Output the [x, y] coordinate of the center of the cell containing the given text.  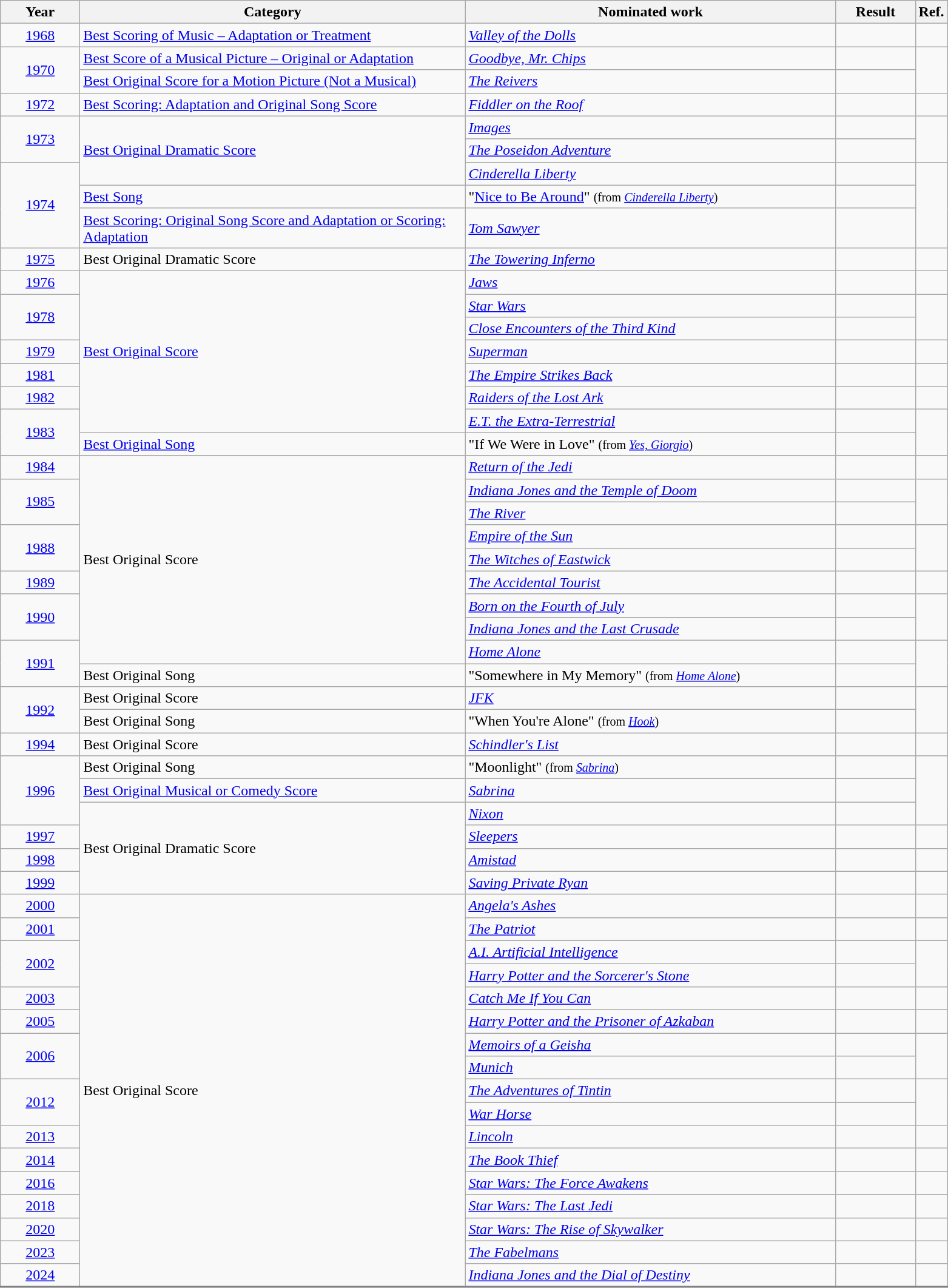
Superman [650, 352]
Lincoln [650, 1137]
2014 [40, 1160]
1997 [40, 837]
The Fabelmans [650, 1252]
Images [650, 127]
Indiana Jones and the Temple of Doom [650, 490]
1972 [40, 104]
Star Wars [650, 305]
2024 [40, 1275]
2012 [40, 1102]
Saving Private Ryan [650, 883]
2001 [40, 929]
2016 [40, 1183]
Category [273, 12]
1978 [40, 317]
"If We Were in Love" (from Yes, Giorgio) [650, 444]
The Book Thief [650, 1160]
The Empire Strikes Back [650, 375]
1999 [40, 883]
Best Scoring: Adaptation and Original Song Score [273, 104]
JFK [650, 698]
1996 [40, 791]
Catch Me If You Can [650, 998]
Sabrina [650, 791]
Goodbye, Mr. Chips [650, 58]
2020 [40, 1229]
Raiders of the Lost Ark [650, 398]
Fiddler on the Roof [650, 104]
Munich [650, 1068]
Best Original Musical or Comedy Score [273, 791]
1968 [40, 35]
2000 [40, 906]
Best Score of a Musical Picture – Original or Adaptation [273, 58]
1975 [40, 259]
"Moonlight" (from Sabrina) [650, 767]
War Horse [650, 1114]
Indiana Jones and the Last Crusade [650, 629]
1990 [40, 617]
1974 [40, 205]
Jaws [650, 282]
1982 [40, 398]
Best Scoring of Music – Adaptation or Treatment [273, 35]
Close Encounters of the Third Kind [650, 329]
Best Scoring: Original Song Score and Adaptation or Scoring: Adaptation [273, 228]
The Accidental Tourist [650, 582]
Ref. [932, 12]
Sleepers [650, 837]
The Patriot [650, 929]
1970 [40, 70]
1983 [40, 433]
The Towering Inferno [650, 259]
2006 [40, 1056]
2013 [40, 1137]
A.I. Artificial Intelligence [650, 952]
1994 [40, 744]
The Poseidon Adventure [650, 150]
"Somewhere in My Memory" (from Home Alone) [650, 675]
1992 [40, 710]
Return of the Jedi [650, 467]
1976 [40, 282]
"When You're Alone" (from Hook) [650, 721]
Star Wars: The Force Awakens [650, 1183]
Harry Potter and the Prisoner of Azkaban [650, 1021]
Result [876, 12]
The Witches of Eastwick [650, 559]
The River [650, 513]
1989 [40, 582]
1984 [40, 467]
Nixon [650, 814]
Angela's Ashes [650, 906]
Schindler's List [650, 744]
Tom Sawyer [650, 228]
Indiana Jones and the Dial of Destiny [650, 1275]
Born on the Fourth of July [650, 605]
2003 [40, 998]
"Nice to Be Around" (from Cinderella Liberty) [650, 197]
1991 [40, 663]
1985 [40, 502]
2023 [40, 1252]
The Adventures of Tintin [650, 1091]
Star Wars: The Last Jedi [650, 1206]
Harry Potter and the Sorcerer's Stone [650, 975]
1998 [40, 860]
1979 [40, 352]
Best Original Score for a Motion Picture (Not a Musical) [273, 81]
Year [40, 12]
Cinderella Liberty [650, 174]
2018 [40, 1206]
1981 [40, 375]
Nominated work [650, 12]
The Reivers [650, 81]
Home Alone [650, 652]
2002 [40, 963]
Star Wars: The Rise of Skywalker [650, 1229]
Memoirs of a Geisha [650, 1044]
Valley of the Dolls [650, 35]
Best Song [273, 197]
Empire of the Sun [650, 536]
E.T. the Extra-Terrestrial [650, 421]
Amistad [650, 860]
1988 [40, 548]
1973 [40, 139]
2005 [40, 1021]
